Capture the cell that displays the provided text and extract its (x, y) central coordinate. 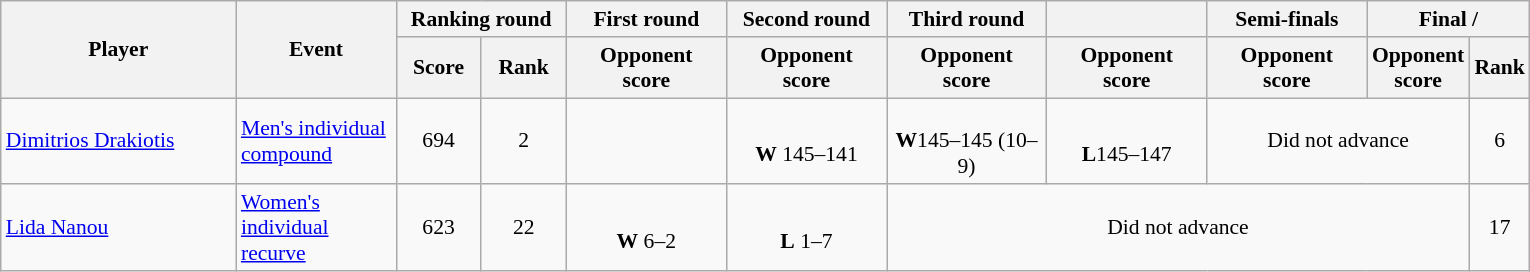
Women's individual recurve (316, 228)
Third round (966, 19)
Dimitrios Drakiotis (118, 142)
623 (438, 228)
694 (438, 142)
Final / (1448, 19)
Ranking round (481, 19)
Event (316, 50)
W145–145 (10–9) (966, 142)
W 145–141 (806, 142)
L 1–7 (806, 228)
6 (1500, 142)
Player (118, 50)
First round (646, 19)
L145–147 (1127, 142)
22 (524, 228)
2 (524, 142)
17 (1500, 228)
W 6–2 (646, 228)
Lida Nanou (118, 228)
Men's individual compound (316, 142)
Semi-finals (1287, 19)
Second round (806, 19)
Score (438, 68)
